Search for the cell housing the specified text and yield its [X, Y] center coordinate. 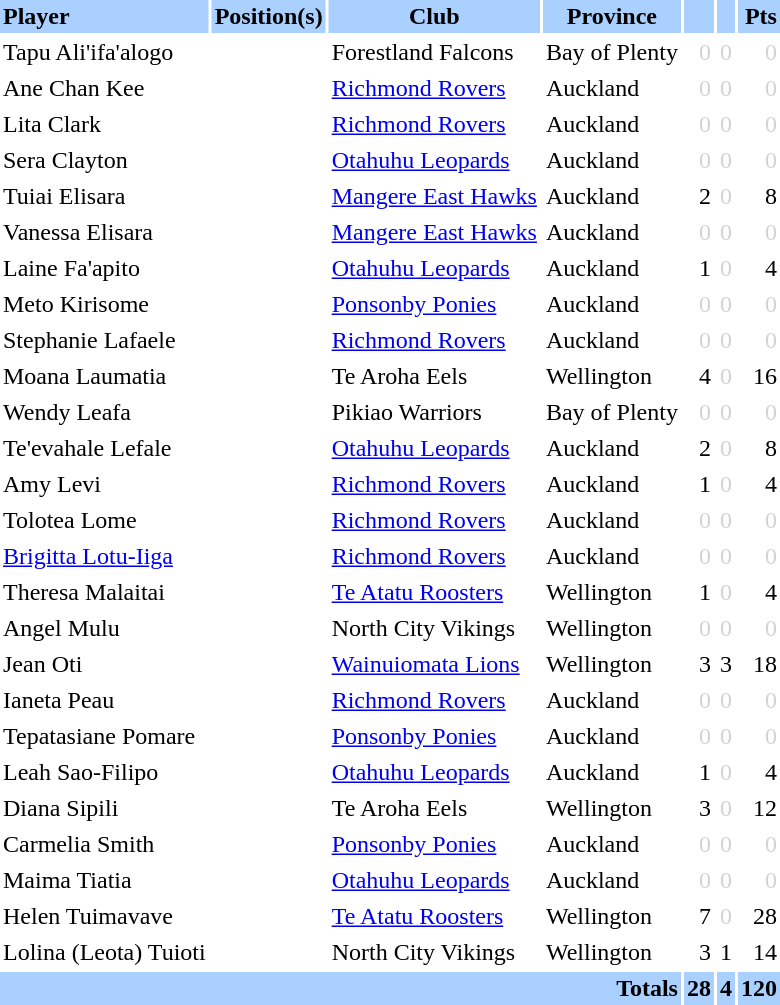
Meto Kirisome [104, 304]
Player [104, 16]
Theresa Malaitai [104, 592]
Pts [759, 16]
Wendy Leafa [104, 412]
Lolina (Leota) Tuioti [104, 952]
Totals [340, 988]
Te'evahale Lefale [104, 448]
Tuiai Elisara [104, 196]
Laine Fa'apito [104, 268]
Pikiao Warriors [434, 412]
Position(s) [269, 16]
Amy Levi [104, 484]
Vanessa Elisara [104, 232]
Helen Tuimavave [104, 916]
16 [759, 376]
Angel Mulu [104, 628]
Brigitta Lotu-Iiga [104, 556]
Ane Chan Kee [104, 88]
Province [612, 16]
Ianeta Peau [104, 700]
18 [759, 664]
120 [759, 988]
Stephanie Lafaele [104, 340]
Wainuiomata Lions [434, 664]
12 [759, 808]
Carmelia Smith [104, 844]
Lita Clark [104, 124]
Tapu Ali'ifa'alogo [104, 52]
Sera Clayton [104, 160]
14 [759, 952]
7 [699, 916]
Forestland Falcons [434, 52]
Tolotea Lome [104, 520]
Diana Sipili [104, 808]
Maima Tiatia [104, 880]
Tepatasiane Pomare [104, 736]
Moana Laumatia [104, 376]
Leah Sao-Filipo [104, 772]
Jean Oti [104, 664]
Club [434, 16]
